Search for the cell housing the specified text and yield its (X, Y) center coordinate. 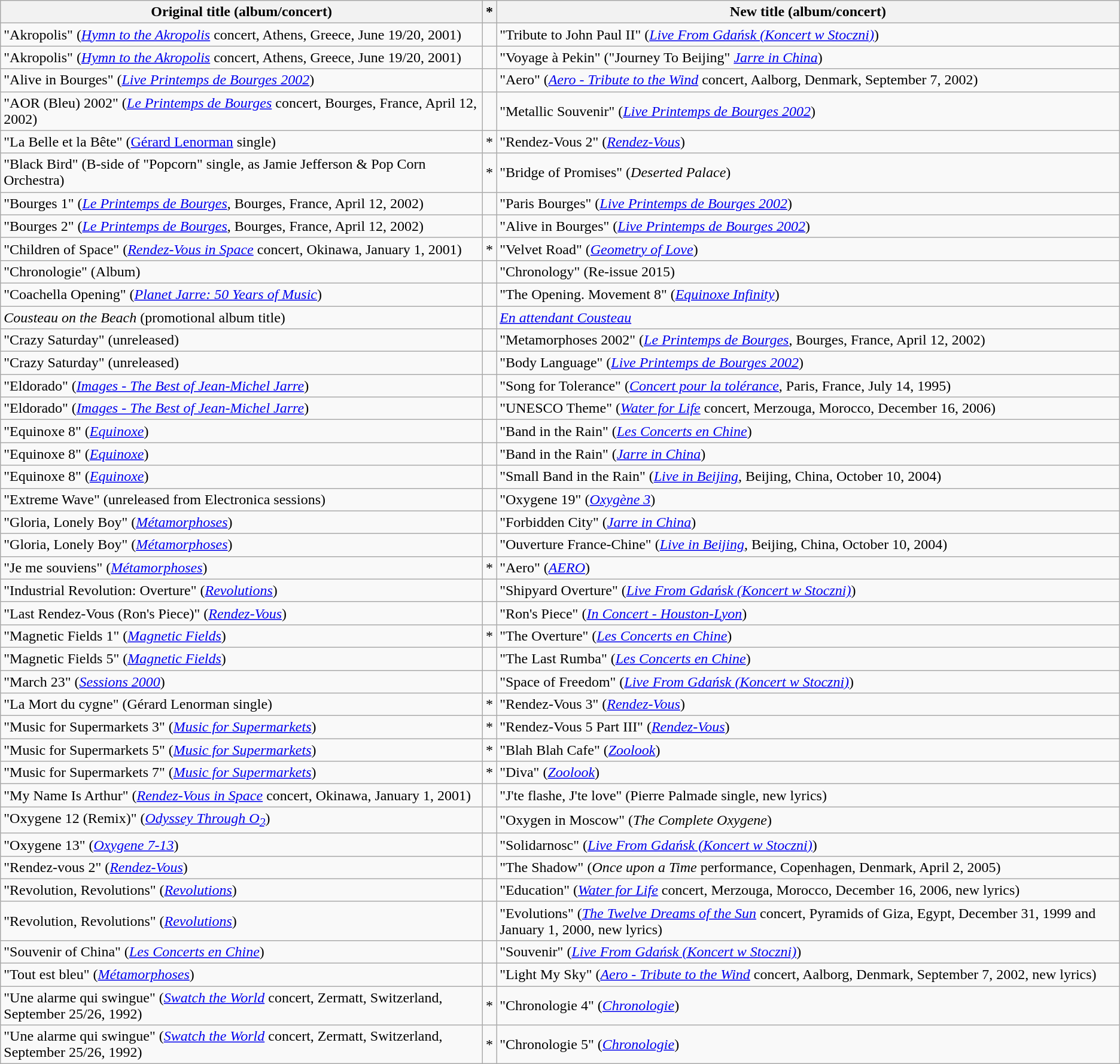
"Band in the Rain" (Les Concerts en Chine) (808, 431)
"Rendez-Vous 2" (Rendez-Vous) (808, 142)
"Voyage à Pekin" ("Journey To Beijing" Jarre in China) (808, 57)
"UNESCO Theme" (Water for Life concert, Merzouga, Morocco, December 16, 2006) (808, 408)
"My Name Is Arthur" (Rendez-Vous in Space concert, Okinawa, January 1, 2001) (242, 795)
"Coachella Opening" (Planet Jarre: 50 Years of Music) (242, 294)
"Tout est bleu" (Métamorphoses) (242, 975)
"Bourges 2" (Le Printemps de Bourges, Bourges, France, April 12, 2002) (242, 226)
"The Shadow" (Once upon a Time performance, Copenhagen, Denmark, April 2, 2005) (808, 867)
New title (album/concert) (808, 12)
"AOR (Bleu) 2002" (Le Printemps de Bourges concert, Bourges, France, April 12, 2002) (242, 111)
"J'te flashe, J'te love" (Pierre Palmade single, new lyrics) (808, 795)
"Je me souviens" (Métamorphoses) (242, 568)
"March 23" (Sessions 2000) (242, 681)
"Chronology" (Re-issue 2015) (808, 272)
"Aero" (Aero - Tribute to the Wind concert, Aalborg, Denmark, September 7, 2002) (808, 80)
"Light My Sky" (Aero - Tribute to the Wind concert, Aalborg, Denmark, September 7, 2002, new lyrics) (808, 975)
"Metamorphoses 2002" (Le Printemps de Bourges, Bourges, France, April 12, 2002) (808, 340)
"Magnetic Fields 5" (Magnetic Fields) (242, 658)
"Aero" (AERO) (808, 568)
"Chronologie 4" (Chronologie) (808, 1006)
"Velvet Road" (Geometry of Love) (808, 249)
"Education" (Water for Life concert, Merzouga, Morocco, December 16, 2006, new lyrics) (808, 890)
"Music for Supermarkets 3" (Music for Supermarkets) (242, 727)
Original title (album/concert) (242, 12)
"Paris Bourges" (Live Printemps de Bourges 2002) (808, 203)
"Souvenir" (Live From Gdańsk (Koncert w Stoczni)) (808, 952)
"Children of Space" (Rendez-Vous in Space concert, Okinawa, January 1, 2001) (242, 249)
"Tribute to John Paul II" (Live From Gdańsk (Koncert w Stoczni)) (808, 35)
"Rendez-vous 2" (Rendez-Vous) (242, 867)
"Bridge of Promises" (Deserted Palace) (808, 172)
"The Overture" (Les Concerts en Chine) (808, 636)
"La Mort du cygne" (Gérard Lenorman single) (242, 705)
"Extreme Wave" (unreleased from Electronica sessions) (242, 499)
"Body Language" (Live Printemps de Bourges 2002) (808, 363)
"Last Rendez-Vous (Ron's Piece)" (Rendez-Vous) (242, 613)
"Oxygene 12 (Remix)" (Odyssey Through O2) (242, 820)
"The Opening. Movement 8" (Equinoxe Infinity) (808, 294)
"Rendez-Vous 3" (Rendez-Vous) (808, 705)
"Space of Freedom" (Live From Gdańsk (Koncert w Stoczni)) (808, 681)
"Rendez-Vous 5 Part III" (Rendez-Vous) (808, 727)
"Music for Supermarkets 5" (Music for Supermarkets) (242, 750)
En attendant Cousteau (808, 318)
"Industrial Revolution: Overture" (Revolutions) (242, 590)
"Souvenir of China" (Les Concerts en Chine) (242, 952)
"Song for Tolerance" (Concert pour la tolérance, Paris, France, July 14, 1995) (808, 386)
"Magnetic Fields 1" (Magnetic Fields) (242, 636)
"Band in the Rain" (Jarre in China) (808, 454)
"Solidarnosc" (Live From Gdańsk (Koncert w Stoczni)) (808, 845)
"Music for Supermarkets 7" (Music for Supermarkets) (242, 773)
"Small Band in the Rain" (Live in Beijing, Beijing, China, October 10, 2004) (808, 477)
"La Belle et la Bête" (Gérard Lenorman single) (242, 142)
"Shipyard Overture" (Live From Gdańsk (Koncert w Stoczni)) (808, 590)
"Blah Blah Cafe" (Zoolook) (808, 750)
"Chronologie" (Album) (242, 272)
"Oxygene 13" (Oxygene 7-13) (242, 845)
Cousteau on the Beach (promotional album title) (242, 318)
"Ouverture France-Chine" (Live in Beijing, Beijing, China, October 10, 2004) (808, 545)
"Diva" (Zoolook) (808, 773)
"Metallic Souvenir" (Live Printemps de Bourges 2002) (808, 111)
"Black Bird" (B-side of "Popcorn" single, as Jamie Jefferson & Pop Corn Orchestra) (242, 172)
"Oxygene 19" (Oxygène 3) (808, 499)
"The Last Rumba" (Les Concerts en Chine) (808, 658)
"Evolutions" (The Twelve Dreams of the Sun concert, Pyramids of Giza, Egypt, December 31, 1999 and January 1, 2000, new lyrics) (808, 921)
"Ron's Piece" (In Concert - Houston-Lyon) (808, 613)
"Oxygen in Moscow" (The Complete Oxygene) (808, 820)
"Chronologie 5" (Chronologie) (808, 1044)
"Bourges 1" (Le Printemps de Bourges, Bourges, France, April 12, 2002) (242, 203)
"Forbidden City" (Jarre in China) (808, 522)
